Identify which cell holds the provided text, then report its (x, y) central coordinate. 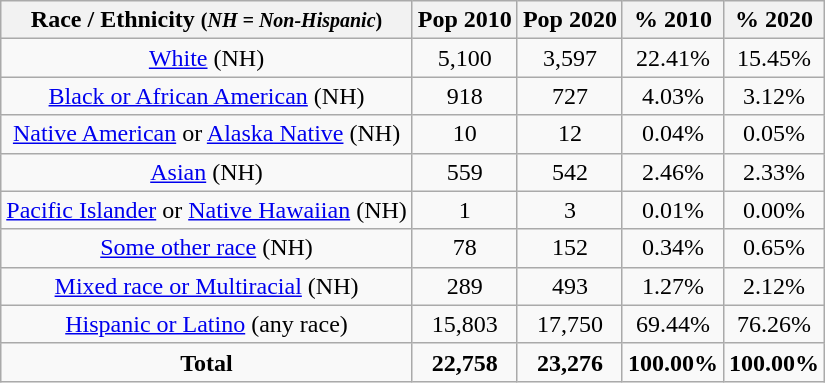
10 (464, 134)
2.46% (672, 172)
Pop 2010 (464, 20)
0.34% (672, 248)
Native American or Alaska Native (NH) (207, 134)
78 (464, 248)
Pacific Islander or Native Hawaiian (NH) (207, 210)
0.00% (774, 210)
152 (570, 248)
2.12% (774, 286)
12 (570, 134)
23,276 (570, 362)
2.33% (774, 172)
918 (464, 96)
Total (207, 362)
22.41% (672, 58)
% 2010 (672, 20)
3,597 (570, 58)
76.26% (774, 324)
17,750 (570, 324)
Black or African American (NH) (207, 96)
White (NH) (207, 58)
5,100 (464, 58)
4.03% (672, 96)
289 (464, 286)
22,758 (464, 362)
0.01% (672, 210)
Mixed race or Multiracial (NH) (207, 286)
3 (570, 210)
1 (464, 210)
15.45% (774, 58)
Some other race (NH) (207, 248)
727 (570, 96)
3.12% (774, 96)
69.44% (672, 324)
0.04% (672, 134)
559 (464, 172)
0.65% (774, 248)
% 2020 (774, 20)
Pop 2020 (570, 20)
493 (570, 286)
Race / Ethnicity (NH = Non-Hispanic) (207, 20)
542 (570, 172)
1.27% (672, 286)
15,803 (464, 324)
Asian (NH) (207, 172)
Hispanic or Latino (any race) (207, 324)
0.05% (774, 134)
